Pinpoint the cell where the given text exists, returning its [X, Y] midpoint coordinate. 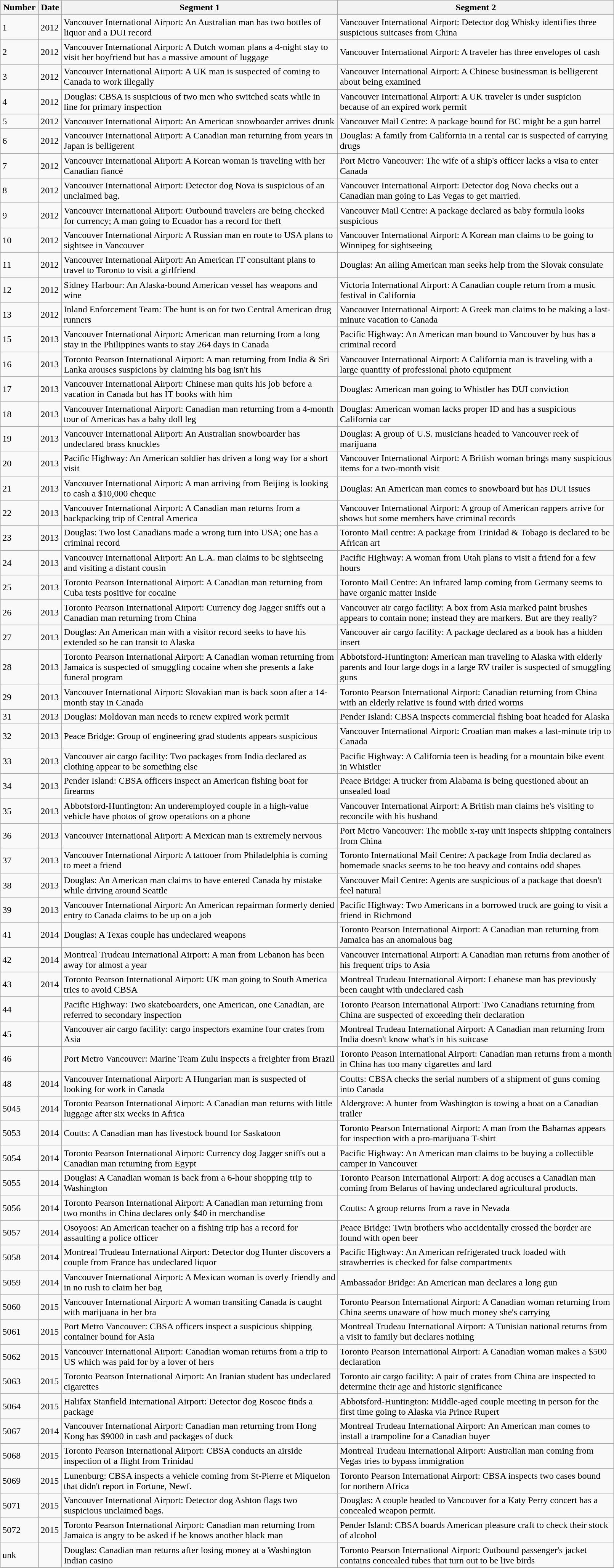
44 [19, 1009]
Douglas: Two lost Canadians made a wrong turn into USA; one has a criminal record [200, 538]
Coutts: CBSA checks the serial numbers of a shipment of guns coming into Canada [476, 1084]
Vancouver International Airport: Canadian man returning from Hong Kong has $9000 in cash and packages of duck [200, 1431]
Vancouver International Airport: A British woman brings many suspicious items for a two-month visit [476, 464]
24 [19, 563]
Vancouver International Airport: A Hungarian man is suspected of looking for work in Canada [200, 1084]
16 [19, 365]
unk [19, 1555]
5063 [19, 1381]
Vancouver International Airport: Canadian woman returns from a trip to US which was paid for by a lover of hers [200, 1357]
Toronto Pearson International Airport: A man from the Bahamas appears for inspection with a pro-marijuana T-shirt [476, 1133]
Pacific Highway: Two skateboarders, one American, one Canadian, are referred to secondary inspection [200, 1009]
Toronto Pearson International Airport: A Canadian man returns with little luggage after six weeks in Africa [200, 1109]
Douglas: Canadian man returns after losing money at a Washington Indian casino [200, 1555]
Lunenburg: CBSA inspects a vehicle coming from St-Pierre et Miquelon that didn't report in Fortune, Newf. [200, 1480]
Vancouver International Airport: A Dutch woman plans a 4-night stay to visit her boyfriend but has a massive amount of luggage [200, 52]
Vancouver International Airport: A Korean woman is traveling with her Canadian fiancé [200, 165]
Abbotsford-Huntington: American man traveling to Alaska with elderly parents and four large dogs in a large RV trailer is suspected of smuggling guns [476, 667]
19 [19, 439]
5058 [19, 1258]
Pender Island: CBSA boards American pleasure craft to check their stock of alcohol [476, 1531]
Douglas: An American man comes to snowboard but has DUI issues [476, 488]
Toronto Pearson International Airport: A dog accuses a Canadian man coming from Belarus of having undeclared agricultural products. [476, 1183]
26 [19, 612]
Toronto Mail centre: A package from Trinidad & Tobago is declared to be African art [476, 538]
Toronto Pearson International Airport: Two Canadians returning from China are suspected of exceeding their declaration [476, 1009]
Vancouver air cargo facility: A box from Asia marked paint brushes appears to contain none; instead they are markers. But are they really? [476, 612]
Port Metro Vancouver: CBSA officers inspect a suspicious shipping container bound for Asia [200, 1332]
Toronto air cargo facility: A pair of crates from China are inspected to determine their age and historic significance [476, 1381]
5062 [19, 1357]
Douglas: A Canadian woman is back from a 6-hour shopping trip to Washington [200, 1183]
Douglas: American woman lacks proper ID and has a suspicious California car [476, 414]
Pacific Highway: An American soldier has driven a long way for a short visit [200, 464]
Pacific Highway: A California teen is heading for a mountain bike event in Whistler [476, 761]
Vancouver International Airport: Detector dog Nova checks out a Canadian man going to Las Vegas to get married. [476, 191]
Douglas: American man going to Whistler has DUI conviction [476, 389]
Vancouver International Airport: A traveler has three envelopes of cash [476, 52]
Vancouver air cargo facility: cargo inspectors examine four crates from Asia [200, 1034]
Peace Bridge: A trucker from Alabama is being questioned about an unsealed load [476, 786]
Vancouver air cargo facility: A package declared as a book has a hidden insert [476, 637]
34 [19, 786]
Montreal Trudeau International Airport: Lebanese man has previously been caught with undeclared cash [476, 985]
5060 [19, 1307]
Coutts: A Canadian man has livestock bound for Saskatoon [200, 1133]
Victoria International Airport: A Canadian couple return from a music festival in California [476, 290]
Vancouver International Airport: Outbound travelers are being checked for currency; A man going to Ecuador has a record for theft [200, 215]
Vancouver International Airport: A California man is traveling with a large quantity of professional photo equipment [476, 365]
Vancouver International Airport: Detector dog Nova is suspicious of an unclaimed bag. [200, 191]
Douglas: Moldovan man needs to renew expired work permit [200, 717]
Vancouver International Airport: A British man claims he's visiting to reconcile with his husband [476, 811]
Vancouver International Airport: A Greek man claims to be making a last-minute vacation to Canada [476, 315]
Inland Enforcement Team: The hunt is on for two Central American drug runners [200, 315]
Coutts: A group returns from a rave in Nevada [476, 1208]
Pender Island: CBSA inspects commercial fishing boat headed for Alaska [476, 717]
Peace Bridge: Twin brothers who accidentally crossed the border are found with open beer [476, 1232]
36 [19, 836]
12 [19, 290]
Vancouver International Airport: Chinese man quits his job before a vacation in Canada but has IT books with him [200, 389]
5069 [19, 1480]
15 [19, 339]
Pacific Highway: An American man claims to be buying a collectible camper in Vancouver [476, 1158]
Vancouver International Airport: American man returning from a long stay in the Philippines wants to stay 264 days in Canada [200, 339]
Toronto Pearson International Airport: A man returning from India & Sri Lanka arouses suspicions by claiming his bag isn't his [200, 365]
Montreal Trudeau International Airport: Australian man coming from Vegas tries to bypass immigration [476, 1456]
Abbotsford-Huntington: An underemployed couple in a high-value vehicle have photos of grow operations on a phone [200, 811]
Pacific Highway: An American man bound to Vancouver by bus has a criminal record [476, 339]
35 [19, 811]
5056 [19, 1208]
Douglas: A couple headed to Vancouver for a Katy Perry concert has a concealed weapon permit. [476, 1505]
Port Metro Vancouver: Marine Team Zulu inspects a freighter from Brazil [200, 1059]
37 [19, 860]
20 [19, 464]
Douglas: An ailing American man seeks help from the Slovak consulate [476, 265]
32 [19, 737]
Toronto Pearson International Airport: A Canadian man returning from two months in China declares only $40 in merchandise [200, 1208]
Toronto Pearson International Airport: A Canadian man returning from Cuba tests positive for cocaine [200, 587]
Vancouver International Airport: A Russian man en route to USA plans to sightsee in Vancouver [200, 240]
48 [19, 1084]
Douglas: A group of U.S. musicians headed to Vancouver reek of marijuana [476, 439]
Vancouver Mail Centre: Agents are suspicious of a package that doesn't feel natural [476, 885]
10 [19, 240]
Sidney Harbour: An Alaska-bound American vessel has weapons and wine [200, 290]
23 [19, 538]
Toronto Pearson International Airport: A Canadian woman makes a $500 declaration [476, 1357]
5068 [19, 1456]
46 [19, 1059]
Montreal Trudeau International Airport: A Tunisian national returns from a visit to family but declares nothing [476, 1332]
5053 [19, 1133]
5072 [19, 1531]
Abbotsford-Huntington: Middle-aged couple meeting in person for the first time going to Alaska via Prince Rupert [476, 1406]
Port Metro Vancouver: The mobile x-ray unit inspects shipping containers from China [476, 836]
Toronto Mail Centre: An infrared lamp coming from Germany seems to have organic matter inside [476, 587]
Montreal Trudeau International Airport: An American man comes to install a trampoline for a Canadian buyer [476, 1431]
Pacific Highway: An American refrigerated truck loaded with strawberries is checked for false compartments [476, 1258]
Vancouver International Airport: An American IT consultant plans to travel to Toronto to visit a girlfriend [200, 265]
Vancouver Mail Centre: A package bound for BC might be a gun barrel [476, 121]
Toronto Pearson International Airport: Outbound passenger's jacket contains concealed tubes that turn out to be live birds [476, 1555]
Pacific Highway: A woman from Utah plans to visit a friend for a few hours [476, 563]
5045 [19, 1109]
Vancouver International Airport: An American snowboarder arrives drunk [200, 121]
Vancouver International Airport: A Canadian man returning from years in Japan is belligerent [200, 141]
5064 [19, 1406]
Vancouver air cargo facility: Two packages from India declared as clothing appear to be something else [200, 761]
Douglas: A family from California in a rental car is suspected of carrying drugs [476, 141]
Vancouver International Airport: An L.A. man claims to be sightseeing and visiting a distant cousin [200, 563]
29 [19, 697]
Toronto Pearson International Airport: A Canadian woman returning from China seems unaware of how much money she's carrying [476, 1307]
13 [19, 315]
Montreal Trudeau International Airport: A man from Lebanon has been away for almost a year [200, 959]
Vancouver International Airport: A Mexican man is extremely nervous [200, 836]
Vancouver International Airport: A Canadian man returns from a backpacking trip of Central America [200, 513]
Vancouver International Airport: Canadian man returning from a 4-month tour of Americas has a baby doll leg [200, 414]
Toronto Pearson International Airport: CBSA inspects two cases bound for northern Africa [476, 1480]
Vancouver International Airport: Croatian man makes a last-minute trip to Canada [476, 737]
Vancouver International Airport: A woman transiting Canada is caught with marijuana in her bra [200, 1307]
Montreal Trudeau International Airport: A Canadian man returning from India doesn't know what's in his suitcase [476, 1034]
Toronto Pearson International Airport: Canadian man returning from Jamaica is angry to be asked if he knows another black man [200, 1531]
Vancouver International Airport: A Canadian man returns from another of his frequent trips to Asia [476, 959]
Vancouver International Airport: A UK man is suspected of coming to Canada to work illegally [200, 77]
5054 [19, 1158]
Toronto Pearson International Airport: Currency dog Jagger sniffs out a Canadian man returning from Egypt [200, 1158]
Vancouver International Airport: An American repairman formerly denied entry to Canada claims to be up on a job [200, 910]
5055 [19, 1183]
11 [19, 265]
Osoyoos: An American teacher on a fishing trip has a record for assaulting a police officer [200, 1232]
Vancouver International Airport: A Mexican woman is overly friendly and in no rush to claim her bag [200, 1282]
43 [19, 985]
Toronto Pearson International Airport: UK man going to South America tries to avoid CBSA [200, 985]
45 [19, 1034]
5067 [19, 1431]
18 [19, 414]
Douglas: A Texas couple has undeclared weapons [200, 935]
Vancouver International Airport: An Australian man has two bottles of liquor and a DUI record [200, 27]
17 [19, 389]
Toronto Pearson International Airport: CBSA conducts an airside inspection of a flight from Trinidad [200, 1456]
5057 [19, 1232]
Vancouver International Airport: Detector dog Ashton flags two suspicious unclaimed bags. [200, 1505]
Vancouver International Airport: A UK traveler is under suspicion because of an expired work permit [476, 101]
Vancouver International Airport: A tattooer from Philadelphia is coming to meet a friend [200, 860]
Ambassador Bridge: An American man declares a long gun [476, 1282]
3 [19, 77]
27 [19, 637]
4 [19, 101]
Toronto Pearson International Airport: Canadian returning from China with an elderly relative is found with dried worms [476, 697]
Toronto International Mail Centre: A package from India declared as homemade snacks seems to be too heavy and contains odd shapes [476, 860]
5061 [19, 1332]
Number [19, 8]
2 [19, 52]
5071 [19, 1505]
Vancouver International Airport: A man arriving from Beijing is looking to cash a $10,000 cheque [200, 488]
Date [50, 8]
39 [19, 910]
5 [19, 121]
9 [19, 215]
Vancouver International Airport: Detector dog Whisky identifies three suspicious suitcases from China [476, 27]
Port Metro Vancouver: The wife of a ship's officer lacks a visa to enter Canada [476, 165]
Montreal Trudeau International Airport: Detector dog Hunter discovers a couple from France has undeclared liquor [200, 1258]
28 [19, 667]
21 [19, 488]
Vancouver International Airport: Slovakian man is back soon after a 14-month stay in Canada [200, 697]
5059 [19, 1282]
Segment 2 [476, 8]
6 [19, 141]
Douglas: An American man claims to have entered Canada by mistake while driving around Seattle [200, 885]
1 [19, 27]
31 [19, 717]
Segment 1 [200, 8]
Toronto Pearson International Airport: Currency dog Jagger sniffs out a Canadian man returning from China [200, 612]
42 [19, 959]
Vancouver International Airport: An Australian snowboarder has undeclared brass knuckles [200, 439]
7 [19, 165]
22 [19, 513]
Pacific Highway: Two Americans in a borrowed truck are going to visit a friend in Richmond [476, 910]
Douglas: CBSA is suspicious of two men who switched seats while in line for primary inspection [200, 101]
Toronto Peason International Airport: Canadian man returns from a month in China has too many cigarettes and lard [476, 1059]
Douglas: An American man with a visitor record seeks to have his extended so he can transit to Alaska [200, 637]
41 [19, 935]
Vancouver International Airport: A Chinese businessman is belligerent about being examined [476, 77]
Toronto Pearson International Airport: A Canadian man returning from Jamaica has an anomalous bag [476, 935]
Peace Bridge: Group of engineering grad students appears suspicious [200, 737]
Vancouver Mail Centre: A package declared as baby formula looks suspicious [476, 215]
33 [19, 761]
Vancouver International Airport: A group of American rappers arrive for shows but some members have criminal records [476, 513]
Pender Island: CBSA officers inspect an American fishing boat for firearms [200, 786]
Halifax Stanfield International Airport: Detector dog Roscoe finds a package [200, 1406]
Toronto Pearson International Airport: An Iranian student has undeclared cigarettes [200, 1381]
8 [19, 191]
25 [19, 587]
38 [19, 885]
Aldergrove: A hunter from Washington is towing a boat on a Canadian trailer [476, 1109]
Vancouver International Airport: A Korean man claims to be going to Winnipeg for sightseeing [476, 240]
